Pinpoint the cell where the given text exists, returning its (x, y) midpoint coordinate. 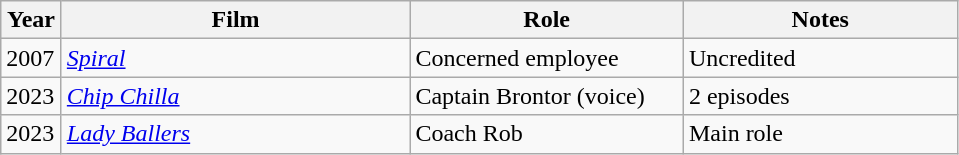
Role (547, 20)
Coach Rob (547, 134)
Concerned employee (547, 58)
Notes (820, 20)
2007 (32, 58)
Spiral (236, 58)
2 episodes (820, 96)
Film (236, 20)
Captain Brontor (voice) (547, 96)
Chip Chilla (236, 96)
Uncredited (820, 58)
Lady Ballers (236, 134)
Year (32, 20)
Main role (820, 134)
